Determine the (X, Y) coordinate at the center of the cell enclosing the given text.  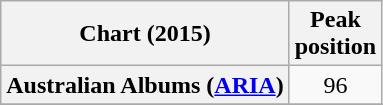
Peakposition (335, 34)
Australian Albums (ARIA) (145, 85)
96 (335, 85)
Chart (2015) (145, 34)
